Provide the [x, y] coordinate of the cell's center where the given text is located.  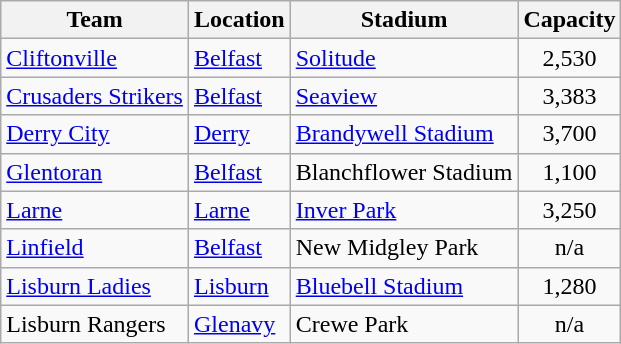
Stadium [404, 20]
Cliftonville [95, 58]
Lisburn [239, 286]
Crusaders Strikers [95, 96]
Blanchflower Stadium [404, 172]
1,100 [570, 172]
Solitude [404, 58]
Team [95, 20]
Inver Park [404, 210]
Crewe Park [404, 324]
Linfield [95, 248]
New Midgley Park [404, 248]
Capacity [570, 20]
3,383 [570, 96]
1,280 [570, 286]
Brandywell Stadium [404, 134]
Glenavy [239, 324]
Lisburn Rangers [95, 324]
2,530 [570, 58]
Lisburn Ladies [95, 286]
3,700 [570, 134]
Derry [239, 134]
Derry City [95, 134]
Location [239, 20]
3,250 [570, 210]
Bluebell Stadium [404, 286]
Seaview [404, 96]
Glentoran [95, 172]
